Output the [X, Y] coordinate of the center of the cell containing the given text.  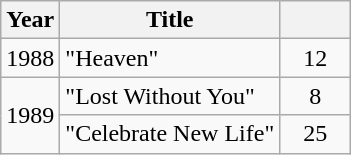
1989 [30, 115]
1988 [30, 58]
"Lost Without You" [170, 96]
"Celebrate New Life" [170, 134]
Year [30, 20]
25 [316, 134]
8 [316, 96]
12 [316, 58]
Title [170, 20]
"Heaven" [170, 58]
